Provide the [X, Y] coordinate of the cell's center where the given text is located.  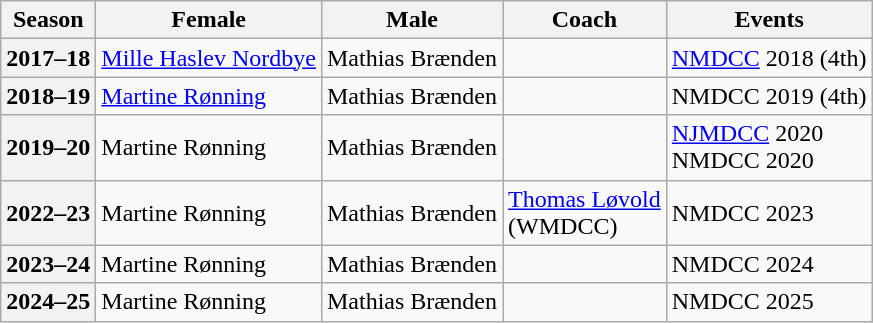
2017–18 [48, 58]
Male [412, 20]
NMDCC 2025 [769, 302]
NMDCC 2018 (4th) [769, 58]
Mille Haslev Nordbye [209, 58]
NMDCC 2024 [769, 264]
Thomas Løvold(WMDCC) [585, 212]
Coach [585, 20]
NMDCC 2019 (4th) [769, 96]
Female [209, 20]
2019–20 [48, 148]
2023–24 [48, 264]
NMDCC 2023 [769, 212]
2022–23 [48, 212]
2018–19 [48, 96]
2024–25 [48, 302]
Season [48, 20]
NJMDCC 2020 NMDCC 2020 [769, 148]
Events [769, 20]
